Detect which cell encompasses the target text, then output its (X, Y) center coordinate. 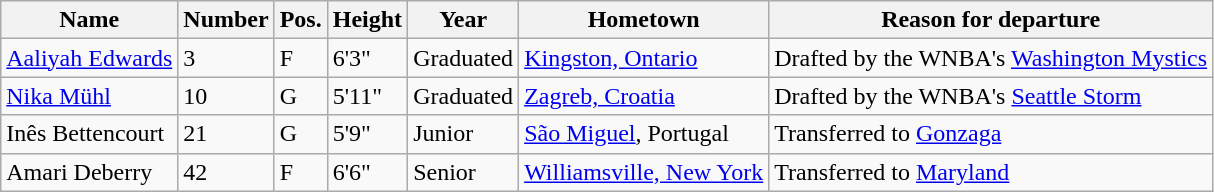
6'3" (367, 58)
Williamsville, New York (644, 172)
Height (367, 20)
21 (226, 134)
Transferred to Gonzaga (991, 134)
Kingston, Ontario (644, 58)
42 (226, 172)
Reason for departure (991, 20)
5'11" (367, 96)
Number (226, 20)
3 (226, 58)
Aaliyah Edwards (90, 58)
Transferred to Maryland (991, 172)
Year (464, 20)
Senior (464, 172)
Name (90, 20)
Nika Mühl (90, 96)
Zagreb, Croatia (644, 96)
10 (226, 96)
Drafted by the WNBA's Washington Mystics (991, 58)
Hometown (644, 20)
São Miguel, Portugal (644, 134)
Amari Deberry (90, 172)
Pos. (300, 20)
5'9" (367, 134)
Inês Bettencourt (90, 134)
Drafted by the WNBA's Seattle Storm (991, 96)
6'6" (367, 172)
Junior (464, 134)
